Detect which cell encompasses the target text, then output its [X, Y] center coordinate. 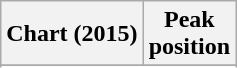
Chart (2015) [72, 34]
Peakposition [189, 34]
